Locate the cell with the specified text and output its (x, y) center coordinate. 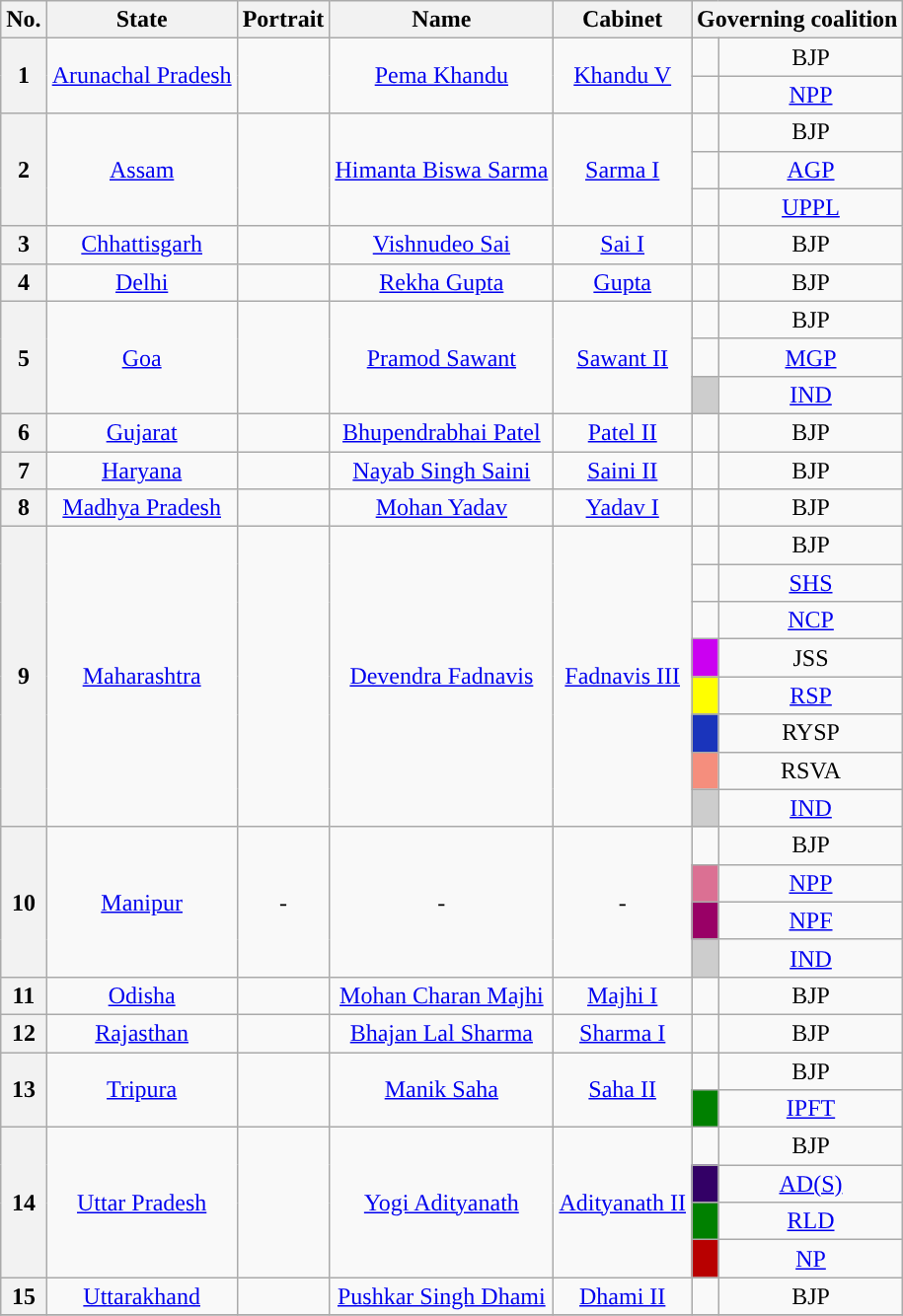
Vishnudeo Sai (442, 245)
10 (24, 902)
4 (24, 282)
JSS (811, 658)
AGP (811, 170)
Pushkar Singh Dhami (442, 1296)
Odisha (142, 995)
NCP (811, 621)
Name (442, 20)
Manik Saha (442, 1089)
AD(S) (811, 1184)
Saha II (623, 1089)
Mohan Yadav (442, 508)
5 (24, 357)
RSP (811, 695)
Devendra Fadnavis (442, 677)
Haryana (142, 471)
Mohan Charan Majhi (442, 995)
Yadav I (623, 508)
Khandu V (623, 76)
Pema Khandu (442, 76)
Pramod Sawant (442, 357)
15 (24, 1296)
Bhupendrabhai Patel (442, 432)
Bhajan Lal Sharma (442, 1033)
RSVA (811, 770)
8 (24, 508)
State (142, 20)
3 (24, 245)
NPF (811, 920)
Delhi (142, 282)
6 (24, 432)
13 (24, 1089)
Arunachal Pradesh (142, 76)
Portrait (283, 20)
IPFT (811, 1109)
Yogi Adityanath (442, 1203)
14 (24, 1203)
Rekha Gupta (442, 282)
Sai I (623, 245)
1 (24, 76)
Majhi I (623, 995)
2 (24, 170)
Patel II (623, 432)
Adityanath II (623, 1203)
Fadnavis III (623, 677)
Governing coalition (797, 20)
SHS (811, 583)
Gujarat (142, 432)
Manipur (142, 902)
Himanta Biswa Sarma (442, 170)
UPPL (811, 207)
Cabinet (623, 20)
Gupta (623, 282)
Sharma I (623, 1033)
Madhya Pradesh (142, 508)
MGP (811, 357)
12 (24, 1033)
NP (811, 1259)
Goa (142, 357)
Tripura (142, 1089)
Uttar Pradesh (142, 1203)
Chhattisgarh (142, 245)
Dhami II (623, 1296)
Maharashtra (142, 677)
No. (24, 20)
Sarma I (623, 170)
11 (24, 995)
Nayab Singh Saini (442, 471)
Uttarakhand (142, 1296)
7 (24, 471)
9 (24, 677)
Saini II (623, 471)
Rajasthan (142, 1033)
Assam (142, 170)
RLD (811, 1221)
RYSP (811, 733)
Sawant II (623, 357)
